Detect which cell encompasses the target text, then output its [x, y] center coordinate. 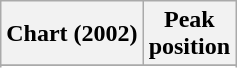
Chart (2002) [72, 34]
Peakposition [189, 34]
